Output the [X, Y] coordinate of the center of the cell containing the given text.  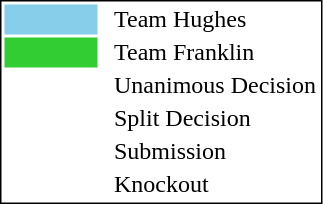
Split Decision [214, 119]
Knockout [214, 185]
Unanimous Decision [214, 85]
Team Franklin [214, 53]
Submission [214, 151]
Team Hughes [214, 19]
